Scan for the cell matching the given text and deliver its [X, Y] coordinate at center. 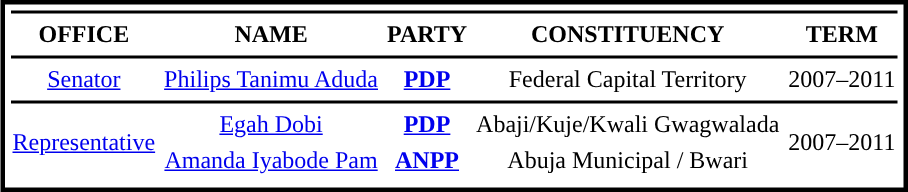
Egah Dobi [272, 125]
OFFICE [84, 35]
Amanda Iyabode Pam [272, 161]
ANPP [428, 161]
TERM [842, 35]
NAME [272, 35]
CONSTITUENCY [628, 35]
PARTY [428, 35]
Abuja Municipal / Bwari [628, 161]
Senator [84, 79]
Abaji/Kuje/Kwali Gwagwalada [628, 125]
Representative [84, 143]
Federal Capital Territory [628, 79]
Philips Tanimu Aduda [272, 79]
